Return [x, y] of the center of cell containing provided text 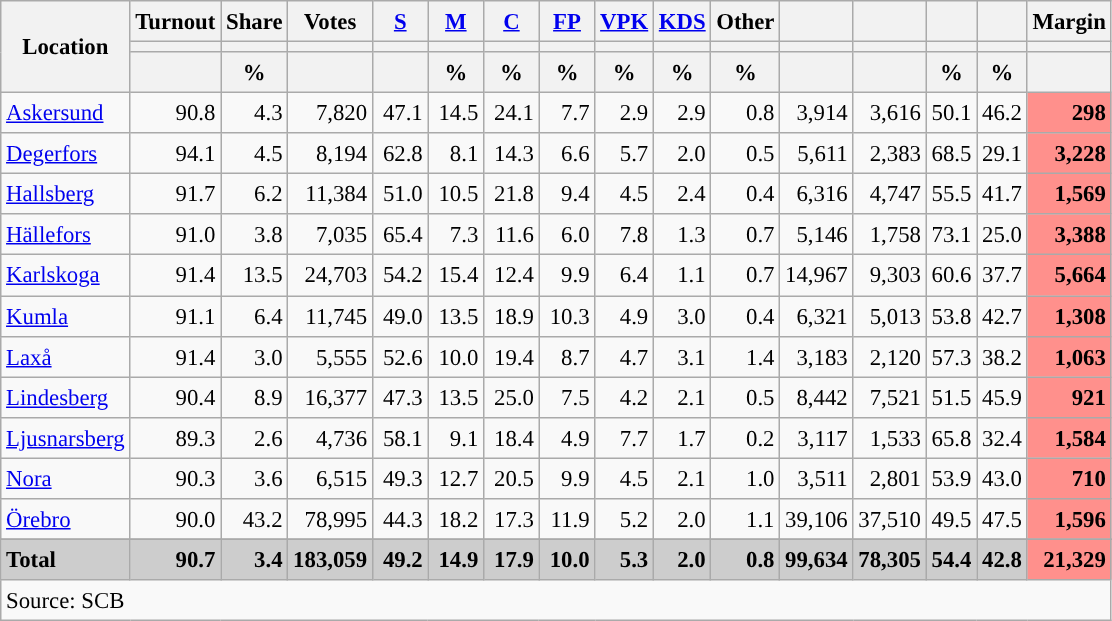
Askersund [66, 114]
8,442 [816, 398]
68.5 [951, 154]
44.3 [400, 520]
24,703 [330, 276]
43.0 [1002, 478]
183,059 [330, 560]
52.6 [400, 356]
Location [66, 47]
15.4 [456, 276]
49.2 [400, 560]
2,383 [890, 154]
3.1 [682, 356]
3.8 [254, 234]
3,616 [890, 114]
2.4 [682, 194]
49.3 [400, 478]
6.6 [567, 154]
21.8 [512, 194]
KDS [682, 22]
FP [567, 22]
8,194 [330, 154]
47.1 [400, 114]
51.0 [400, 194]
90.8 [176, 114]
8.7 [567, 356]
60.6 [951, 276]
37,510 [890, 520]
41.7 [1002, 194]
3,117 [816, 438]
46.2 [1002, 114]
6.0 [567, 234]
16,377 [330, 398]
1,584 [1069, 438]
Other [746, 22]
5,013 [890, 316]
9,303 [890, 276]
49.0 [400, 316]
Share [254, 22]
4,747 [890, 194]
9.4 [567, 194]
10.5 [456, 194]
5.3 [624, 560]
6,321 [816, 316]
3.4 [254, 560]
11,384 [330, 194]
7,521 [890, 398]
91.7 [176, 194]
12.4 [512, 276]
3,914 [816, 114]
19.4 [512, 356]
1.0 [746, 478]
24.1 [512, 114]
53.9 [951, 478]
0.2 [746, 438]
2,120 [890, 356]
17.9 [512, 560]
14.3 [512, 154]
M [456, 22]
14.9 [456, 560]
1,596 [1069, 520]
8.1 [456, 154]
6,515 [330, 478]
298 [1069, 114]
65.4 [400, 234]
4,736 [330, 438]
43.2 [254, 520]
20.5 [512, 478]
65.8 [951, 438]
Karlskoga [66, 276]
Turnout [176, 22]
8.9 [254, 398]
Örebro [66, 520]
1,569 [1069, 194]
11.9 [567, 520]
90.0 [176, 520]
90.3 [176, 478]
4.2 [624, 398]
29.1 [1002, 154]
90.4 [176, 398]
7.8 [624, 234]
Hallsberg [66, 194]
Kumla [66, 316]
21,329 [1069, 560]
50.1 [951, 114]
78,995 [330, 520]
5.7 [624, 154]
47.3 [400, 398]
Nora [66, 478]
32.4 [1002, 438]
47.5 [1002, 520]
38.2 [1002, 356]
Lindesberg [66, 398]
78,305 [890, 560]
54.4 [951, 560]
5,664 [1069, 276]
45.9 [1002, 398]
6.2 [254, 194]
54.2 [400, 276]
49.5 [951, 520]
3,511 [816, 478]
1,533 [890, 438]
5,146 [816, 234]
55.5 [951, 194]
5,611 [816, 154]
94.1 [176, 154]
7.5 [567, 398]
2.6 [254, 438]
37.7 [1002, 276]
1.7 [682, 438]
Source: SCB [556, 600]
C [512, 22]
91.0 [176, 234]
14,967 [816, 276]
3,388 [1069, 234]
7,035 [330, 234]
1,758 [890, 234]
6,316 [816, 194]
3.6 [254, 478]
42.7 [1002, 316]
9.1 [456, 438]
51.5 [951, 398]
1,063 [1069, 356]
2,801 [890, 478]
18.9 [512, 316]
Laxå [66, 356]
7.3 [456, 234]
99,634 [816, 560]
4.7 [624, 356]
7,820 [330, 114]
57.3 [951, 356]
42.8 [1002, 560]
10.3 [567, 316]
Total [66, 560]
18.4 [512, 438]
1,308 [1069, 316]
73.1 [951, 234]
Hällefors [66, 234]
39,106 [816, 520]
VPK [624, 22]
Margin [1069, 22]
921 [1069, 398]
89.3 [176, 438]
58.1 [400, 438]
5,555 [330, 356]
710 [1069, 478]
18.2 [456, 520]
Ljusnarsberg [66, 438]
14.5 [456, 114]
5.2 [624, 520]
11.6 [512, 234]
3,183 [816, 356]
12.7 [456, 478]
90.7 [176, 560]
11,745 [330, 316]
1.3 [682, 234]
17.3 [512, 520]
1.4 [746, 356]
62.8 [400, 154]
3,228 [1069, 154]
Votes [330, 22]
4.3 [254, 114]
Degerfors [66, 154]
53.8 [951, 316]
91.1 [176, 316]
S [400, 22]
